Scan for the cell matching the given text and deliver its [x, y] coordinate at center. 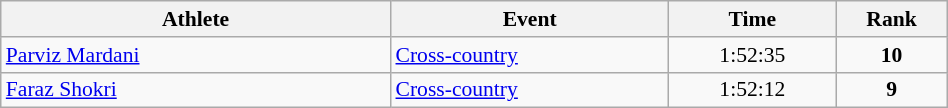
Faraz Shokri [196, 90]
Athlete [196, 19]
Event [529, 19]
1:52:12 [752, 90]
Time [752, 19]
1:52:35 [752, 55]
9 [892, 90]
Parviz Mardani [196, 55]
Rank [892, 19]
10 [892, 55]
